Scan for the cell matching the given text and deliver its [x, y] coordinate at center. 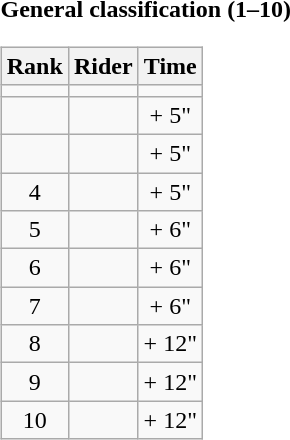
10 [34, 420]
4 [34, 191]
7 [34, 306]
Time [170, 66]
9 [34, 382]
8 [34, 344]
6 [34, 268]
5 [34, 230]
Rank [34, 66]
Rider [103, 66]
